Return the (x, y) coordinate for the center point of the cell that contains the specified text.  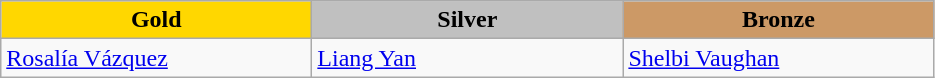
Bronze (778, 20)
Silver (468, 20)
Rosalía Vázquez (156, 58)
Shelbi Vaughan (778, 58)
Gold (156, 20)
Liang Yan (468, 58)
